Determine the (X, Y) coordinate at the center of the cell enclosing the given text.  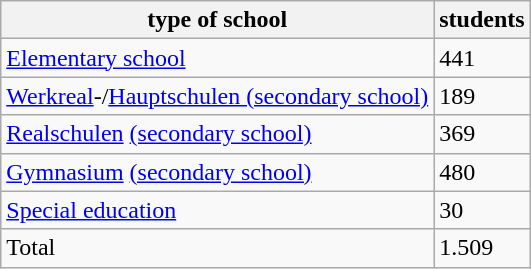
Gymnasium (secondary school) (218, 172)
students (482, 20)
Elementary school (218, 58)
369 (482, 134)
Special education (218, 210)
Werkreal-/Hauptschulen (secondary school) (218, 96)
480 (482, 172)
189 (482, 96)
1.509 (482, 248)
441 (482, 58)
30 (482, 210)
Total (218, 248)
Realschulen (secondary school) (218, 134)
type of school (218, 20)
